From the cell containing the given text, extract its center point as (x, y) coordinate. 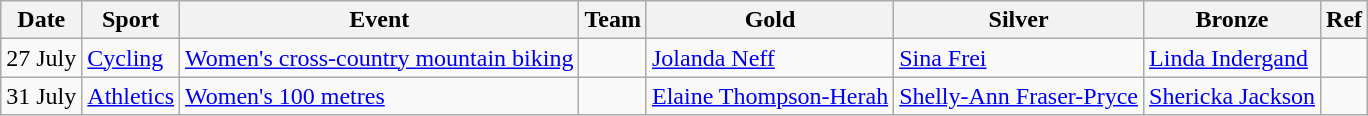
31 July (42, 96)
Jolanda Neff (770, 58)
Women's 100 metres (380, 96)
Elaine Thompson-Herah (770, 96)
Gold (770, 20)
Ref (1344, 20)
Sina Frei (1019, 58)
Shericka Jackson (1232, 96)
Cycling (131, 58)
Sport (131, 20)
Shelly-Ann Fraser-Pryce (1019, 96)
Linda Indergand (1232, 58)
Silver (1019, 20)
Women's cross-country mountain biking (380, 58)
Athletics (131, 96)
27 July (42, 58)
Team (613, 20)
Date (42, 20)
Bronze (1232, 20)
Event (380, 20)
